Output the (X, Y) coordinate of the center of the cell containing the given text.  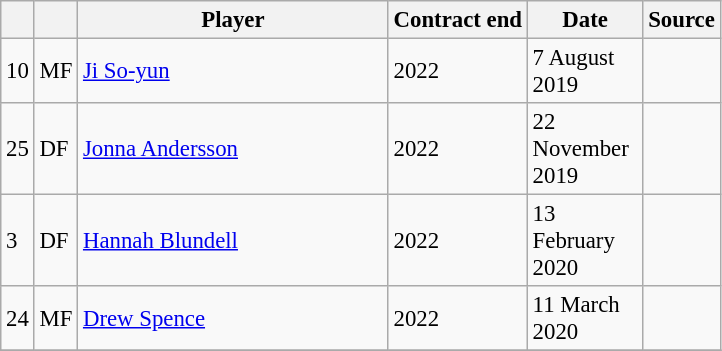
Drew Spence (234, 318)
Date (585, 20)
3 (18, 241)
Ji So-yun (234, 72)
25 (18, 149)
Hannah Blundell (234, 241)
Jonna Andersson (234, 149)
Contract end (458, 20)
Player (234, 20)
22 November 2019 (585, 149)
13 February 2020 (585, 241)
24 (18, 318)
7 August 2019 (585, 72)
Source (682, 20)
10 (18, 72)
11 March 2020 (585, 318)
